Identify which cell holds the provided text, then report its (X, Y) central coordinate. 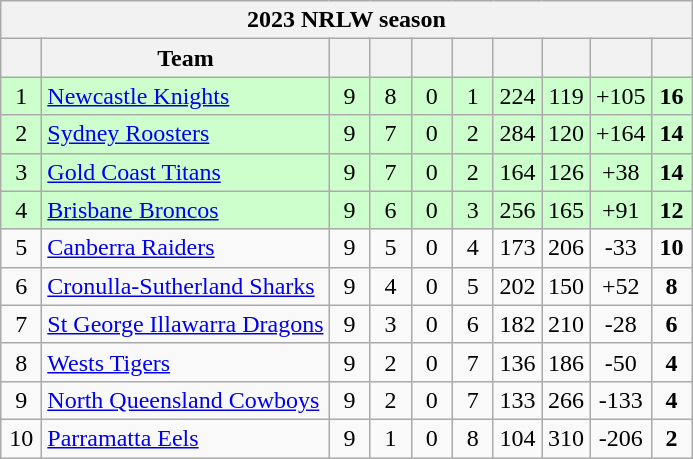
150 (566, 286)
-33 (620, 248)
266 (566, 400)
Brisbane Broncos (186, 210)
Newcastle Knights (186, 96)
206 (566, 248)
-50 (620, 362)
Sydney Roosters (186, 134)
310 (566, 438)
182 (518, 324)
16 (672, 96)
119 (566, 96)
12 (672, 210)
-28 (620, 324)
+91 (620, 210)
Cronulla-Sutherland Sharks (186, 286)
Team (186, 58)
Wests Tigers (186, 362)
-133 (620, 400)
Gold Coast Titans (186, 172)
-206 (620, 438)
256 (518, 210)
173 (518, 248)
St George Illawarra Dragons (186, 324)
133 (518, 400)
+105 (620, 96)
+52 (620, 286)
120 (566, 134)
165 (566, 210)
224 (518, 96)
126 (566, 172)
Canberra Raiders (186, 248)
284 (518, 134)
North Queensland Cowboys (186, 400)
136 (518, 362)
2023 NRLW season (346, 20)
+38 (620, 172)
164 (518, 172)
202 (518, 286)
104 (518, 438)
210 (566, 324)
186 (566, 362)
Parramatta Eels (186, 438)
+164 (620, 134)
